Scan for the cell matching the given text and deliver its (x, y) coordinate at center. 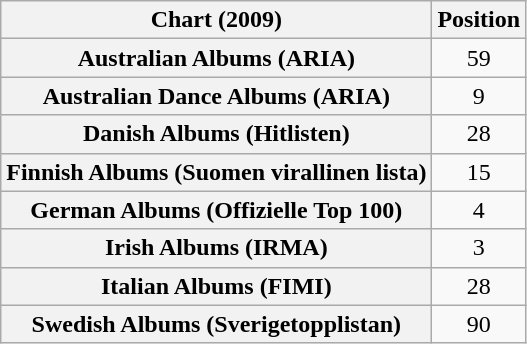
Swedish Albums (Sverigetopplistan) (216, 324)
15 (479, 172)
Irish Albums (IRMA) (216, 248)
Chart (2009) (216, 20)
9 (479, 96)
59 (479, 58)
Position (479, 20)
Danish Albums (Hitlisten) (216, 134)
Australian Dance Albums (ARIA) (216, 96)
Australian Albums (ARIA) (216, 58)
3 (479, 248)
4 (479, 210)
German Albums (Offizielle Top 100) (216, 210)
Italian Albums (FIMI) (216, 286)
Finnish Albums (Suomen virallinen lista) (216, 172)
90 (479, 324)
